Pinpoint the cell where the given text exists, returning its [X, Y] midpoint coordinate. 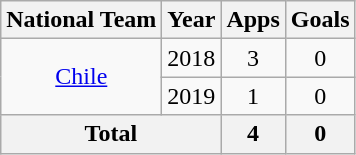
4 [253, 134]
2018 [192, 58]
Year [192, 20]
3 [253, 58]
Apps [253, 20]
National Team [82, 20]
Chile [82, 77]
2019 [192, 96]
Goals [320, 20]
1 [253, 96]
Total [111, 134]
